Pinpoint the cell where the given text exists, returning its (X, Y) midpoint coordinate. 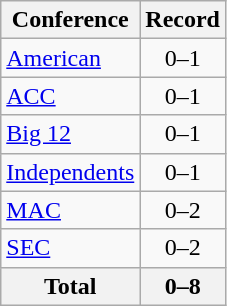
SEC (70, 248)
American (70, 58)
Big 12 (70, 134)
Total (70, 286)
ACC (70, 96)
Record (183, 20)
MAC (70, 210)
Conference (70, 20)
Independents (70, 172)
0–8 (183, 286)
